Determine the (x, y) coordinate at the center of the cell enclosing the given text.  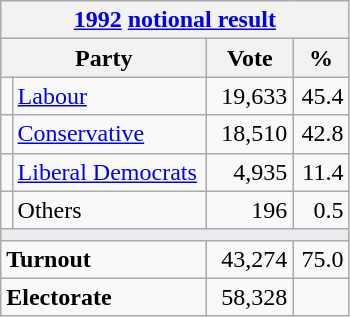
4,935 (250, 172)
45.4 (321, 96)
42.8 (321, 134)
Conservative (110, 134)
Electorate (104, 297)
18,510 (250, 134)
Liberal Democrats (110, 172)
196 (250, 210)
11.4 (321, 172)
Labour (110, 96)
43,274 (250, 259)
75.0 (321, 259)
Others (110, 210)
19,633 (250, 96)
0.5 (321, 210)
Party (104, 58)
% (321, 58)
1992 notional result (175, 20)
Turnout (104, 259)
Vote (250, 58)
58,328 (250, 297)
